Find where the given text appears and provide that cell's center as (X, Y) coordinate. 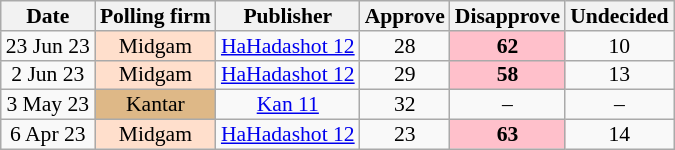
13 (619, 75)
Publisher (288, 16)
Kan 11 (288, 105)
23 Jun 23 (48, 46)
Kantar (156, 105)
Disapprove (508, 16)
6 Apr 23 (48, 135)
Date (48, 16)
14 (619, 135)
32 (405, 105)
23 (405, 135)
10 (619, 46)
2 Jun 23 (48, 75)
63 (508, 135)
58 (508, 75)
Approve (405, 16)
62 (508, 46)
Polling firm (156, 16)
Undecided (619, 16)
3 May 23 (48, 105)
29 (405, 75)
28 (405, 46)
